Locate the cell with the specified text and output its [x, y] center coordinate. 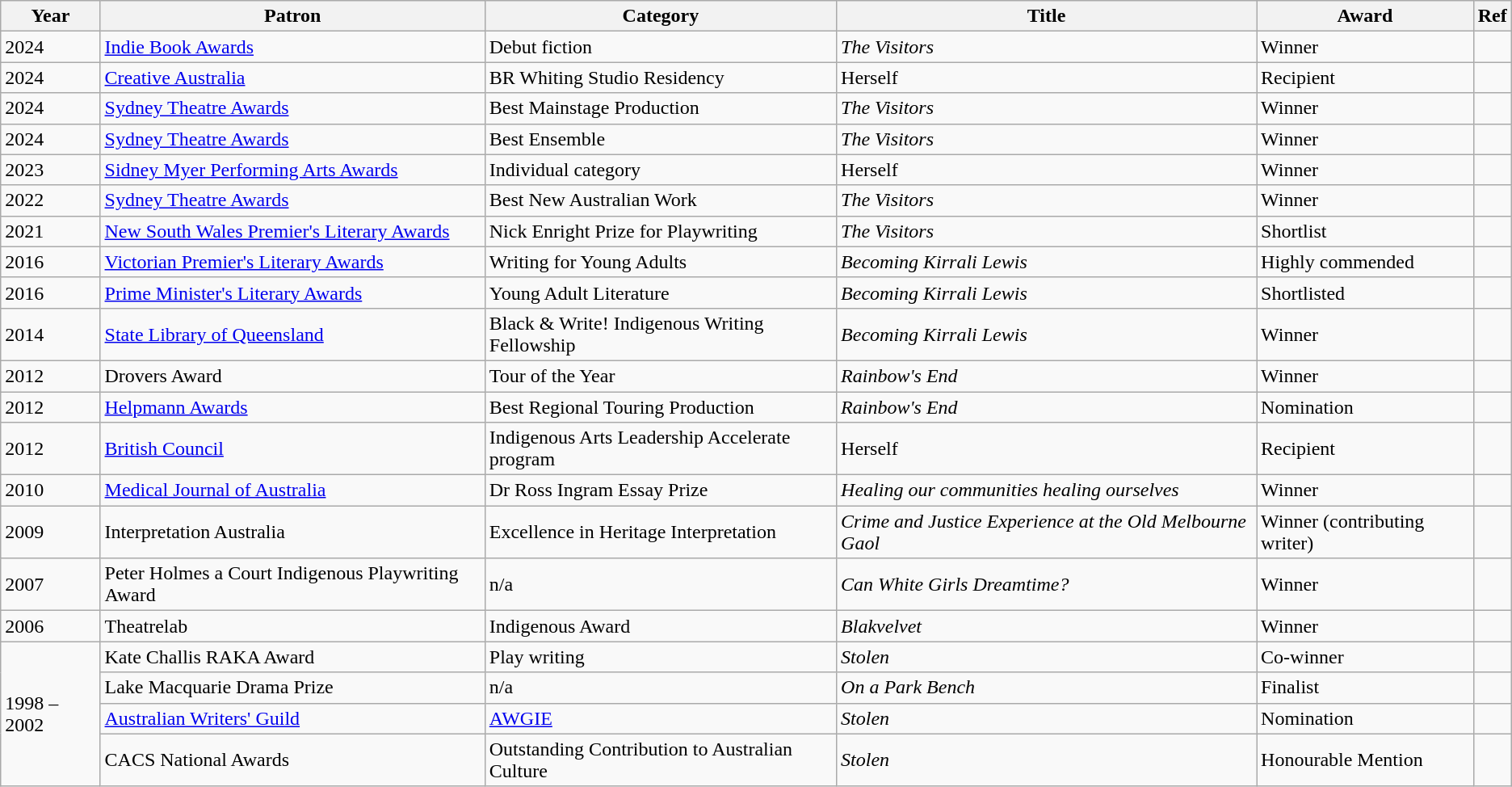
Shortlist [1365, 231]
Can White Girls Dreamtime? [1047, 585]
Play writing [661, 657]
2010 [50, 490]
Shortlisted [1365, 292]
2014 [50, 335]
Kate Challis RAKA Award [292, 657]
Award [1365, 16]
Tour of the Year [661, 376]
Title [1047, 16]
2006 [50, 626]
Theatrelab [292, 626]
Indie Book Awards [292, 47]
Best Ensemble [661, 139]
British Council [292, 449]
CACS National Awards [292, 760]
Ref [1493, 16]
Dr Ross Ingram Essay Prize [661, 490]
Finalist [1365, 688]
On a Park Bench [1047, 688]
Victorian Premier's Literary Awards [292, 262]
Debut fiction [661, 47]
Nick Enright Prize for Playwriting [661, 231]
Best Mainstage Production [661, 108]
2009 [50, 532]
AWGIE [661, 718]
Peter Holmes a Court Indigenous Playwriting Award [292, 585]
Creative Australia [292, 78]
Indigenous Arts Leadership Accelerate program [661, 449]
Healing our communities healing ourselves [1047, 490]
1998 – 2002 [50, 714]
Category [661, 16]
Indigenous Award [661, 626]
2022 [50, 200]
State Library of Queensland [292, 335]
Best Regional Touring Production [661, 406]
Prime Minister's Literary Awards [292, 292]
Writing for Young Adults [661, 262]
Australian Writers' Guild [292, 718]
Young Adult Literature [661, 292]
Helpmann Awards [292, 406]
Lake Macquarie Drama Prize [292, 688]
2021 [50, 231]
Sidney Myer Performing Arts Awards [292, 170]
Outstanding Contribution to Australian Culture [661, 760]
Excellence in Heritage Interpretation [661, 532]
Crime and Justice Experience at the Old Melbourne Gaol [1047, 532]
2007 [50, 585]
Best New Australian Work [661, 200]
Drovers Award [292, 376]
Winner (contributing writer) [1365, 532]
Year [50, 16]
Black & Write! Indigenous Writing Fellowship [661, 335]
Medical Journal of Australia [292, 490]
2023 [50, 170]
Interpretation Australia [292, 532]
New South Wales Premier's Literary Awards [292, 231]
Highly commended [1365, 262]
BR Whiting Studio Residency [661, 78]
Individual category [661, 170]
Honourable Mention [1365, 760]
Co-winner [1365, 657]
Patron [292, 16]
Blakvelvet [1047, 626]
